Locate the cell with the specified text and output its (X, Y) center coordinate. 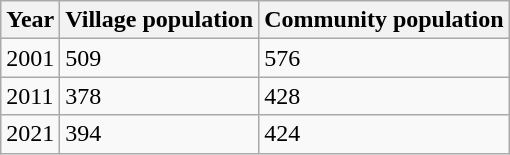
576 (384, 58)
2001 (30, 58)
428 (384, 96)
Community population (384, 20)
Year (30, 20)
2011 (30, 96)
424 (384, 134)
2021 (30, 134)
509 (160, 58)
394 (160, 134)
Village population (160, 20)
378 (160, 96)
